Determine the [x, y] coordinate at the center of the cell enclosing the given text.  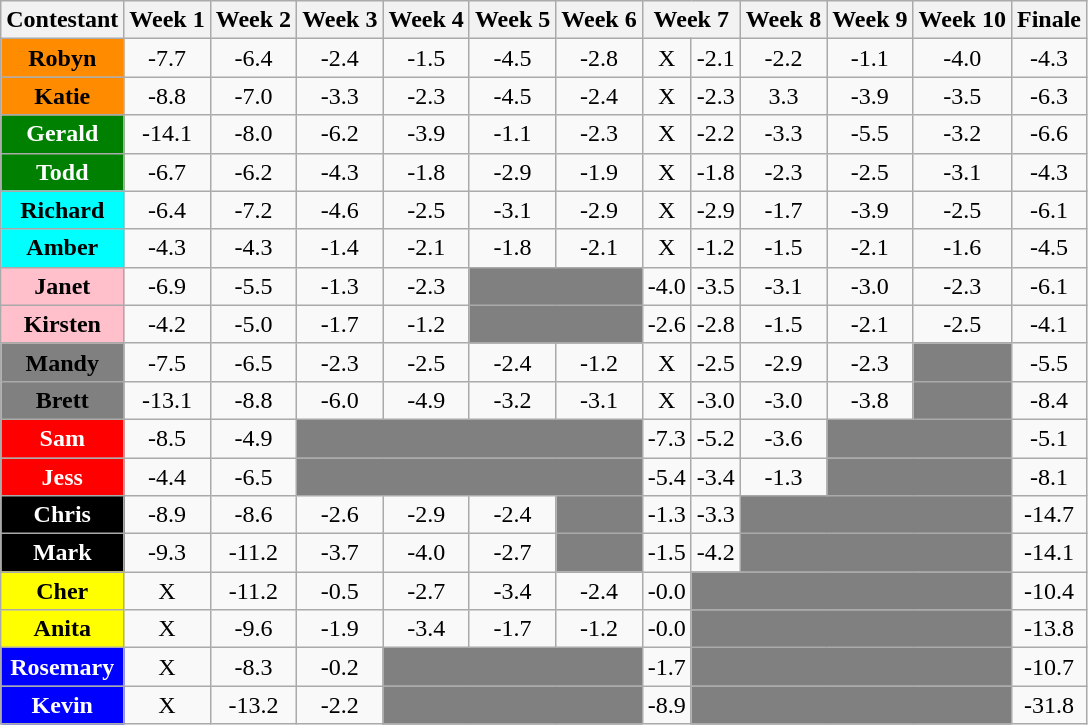
Todd [62, 172]
Gerald [62, 134]
Jess [62, 477]
Cher [62, 591]
-13.1 [167, 400]
Week 3 [340, 20]
Mark [62, 553]
-7.7 [167, 58]
Chris [62, 515]
Kirsten [62, 324]
Katie [62, 96]
-4.1 [1048, 324]
Week 2 [253, 20]
-13.2 [253, 705]
-8.4 [1048, 400]
Brett [62, 400]
-31.8 [1048, 705]
-8.0 [253, 134]
-3.8 [870, 400]
-3.6 [783, 438]
Week 10 [962, 20]
-10.7 [1048, 667]
-4.6 [340, 210]
Contestant [62, 20]
-6.9 [167, 286]
Week 8 [783, 20]
-6.0 [340, 400]
Kevin [62, 705]
-10.4 [1048, 591]
Amber [62, 248]
-5.2 [716, 438]
-8.6 [253, 515]
-7.2 [253, 210]
-5.0 [253, 324]
-13.8 [1048, 629]
-9.3 [167, 553]
-8.3 [253, 667]
-5.4 [666, 477]
3.3 [783, 96]
Robyn [62, 58]
-1.6 [962, 248]
-3.7 [340, 553]
-0.2 [340, 667]
-14.7 [1048, 515]
Finale [1048, 20]
-7.3 [666, 438]
-1.4 [340, 248]
-7.5 [167, 362]
Week 6 [599, 20]
Anita [62, 629]
-4.4 [167, 477]
Week 7 [691, 20]
-0.5 [340, 591]
Week 9 [870, 20]
-8.1 [1048, 477]
Richard [62, 210]
Janet [62, 286]
Sam [62, 438]
-8.5 [167, 438]
Week 1 [167, 20]
-7.0 [253, 96]
Week 5 [512, 20]
-5.1 [1048, 438]
-6.6 [1048, 134]
-6.7 [167, 172]
Mandy [62, 362]
-9.6 [253, 629]
Week 4 [426, 20]
Rosemary [62, 667]
-6.3 [1048, 96]
